For the text-containing cell, return its midpoint in (x, y) coordinate format. 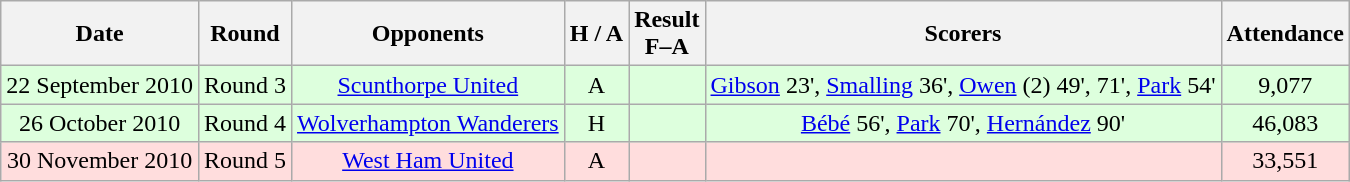
46,083 (1285, 123)
33,551 (1285, 161)
9,077 (1285, 85)
Round 4 (244, 123)
Round (244, 34)
Wolverhampton Wanderers (428, 123)
Gibson 23', Smalling 36', Owen (2) 49', 71', Park 54' (963, 85)
H (596, 123)
West Ham United (428, 161)
Round 5 (244, 161)
Scorers (963, 34)
Opponents (428, 34)
ResultF–A (667, 34)
Bébé 56', Park 70', Hernández 90' (963, 123)
Round 3 (244, 85)
Attendance (1285, 34)
22 September 2010 (100, 85)
Date (100, 34)
30 November 2010 (100, 161)
Scunthorpe United (428, 85)
26 October 2010 (100, 123)
H / A (596, 34)
